For the text-containing cell, return its midpoint in [X, Y] coordinate format. 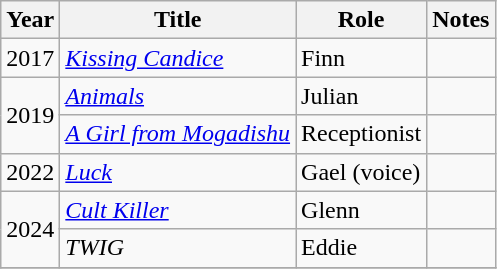
Year [30, 20]
Title [178, 20]
Cult Killer [178, 210]
Role [362, 20]
Notes [461, 20]
Kissing Candice [178, 58]
Receptionist [362, 134]
Luck [178, 172]
2024 [30, 229]
Eddie [362, 248]
Julian [362, 96]
TWIG [178, 248]
A Girl from Mogadishu [178, 134]
2019 [30, 115]
2017 [30, 58]
Gael (voice) [362, 172]
Finn [362, 58]
Glenn [362, 210]
Animals [178, 96]
2022 [30, 172]
